Find where the given text appears and provide that cell's center as (X, Y) coordinate. 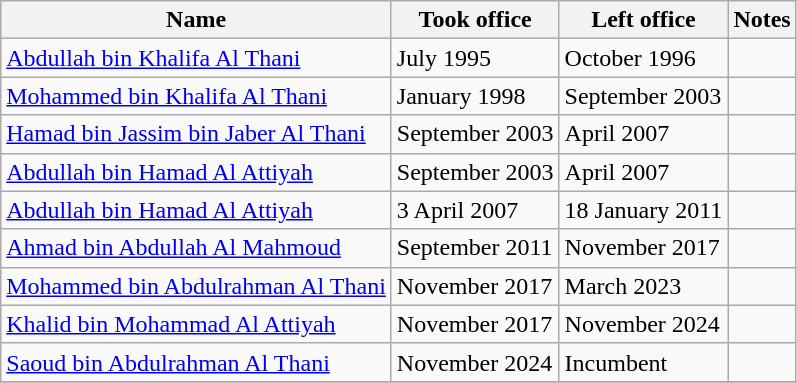
Ahmad bin Abdullah Al Mahmoud (196, 248)
Notes (762, 20)
Incumbent (644, 362)
18 January 2011 (644, 210)
Left office (644, 20)
Khalid bin Mohammad Al Attiyah (196, 324)
September 2011 (475, 248)
July 1995 (475, 58)
Abdullah bin Khalifa Al Thani (196, 58)
January 1998 (475, 96)
October 1996 (644, 58)
March 2023 (644, 286)
Name (196, 20)
3 April 2007 (475, 210)
Took office (475, 20)
Hamad bin Jassim bin Jaber Al Thani (196, 134)
Saoud bin Abdulrahman Al Thani (196, 362)
Mohammed bin Abdulrahman Al Thani (196, 286)
Mohammed bin Khalifa Al Thani (196, 96)
